Output the (x, y) coordinate of the center of the cell containing the given text.  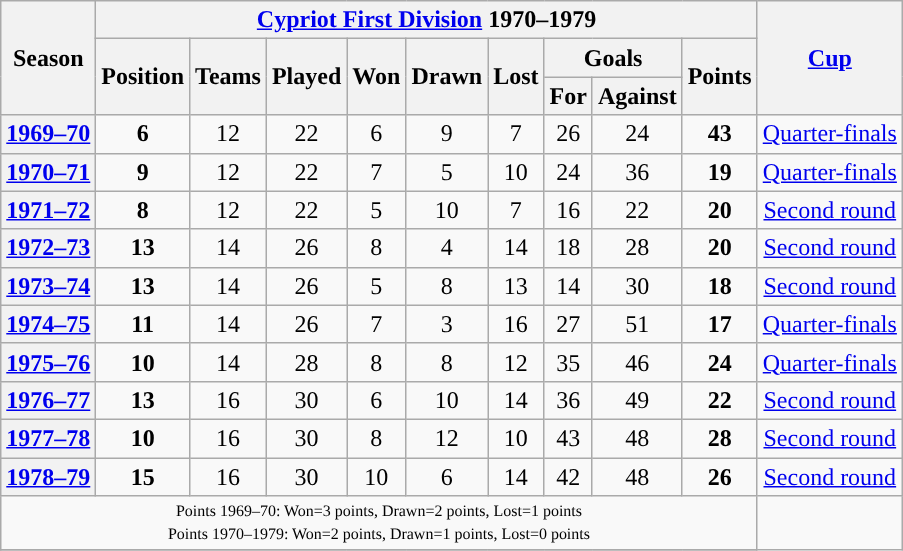
For (568, 96)
42 (568, 477)
Drawn (447, 77)
49 (637, 400)
1972–73 (48, 248)
Teams (228, 77)
4 (447, 248)
46 (637, 362)
Points (720, 77)
1973–74 (48, 286)
Played (306, 77)
Against (637, 96)
15 (143, 477)
11 (143, 324)
Won (376, 77)
1971–72 (48, 210)
Cypriot First Division 1970–1979 (426, 20)
3 (447, 324)
1974–75 (48, 324)
1969–70 (48, 134)
17 (720, 324)
35 (568, 362)
19 (720, 172)
1978–79 (48, 477)
Position (143, 77)
1975–76 (48, 362)
Lost (516, 77)
51 (637, 324)
27 (568, 324)
Cup (830, 58)
1976–77 (48, 400)
Season (48, 58)
1970–71 (48, 172)
Points 1969–70: Won=3 points, Drawn=2 points, Lost=1 points Points 1970–1979: Won=2 points, Drawn=1 points, Lost=0 points (379, 523)
1977–78 (48, 438)
Goals (613, 58)
